Return (X, Y) of the center of cell containing provided text 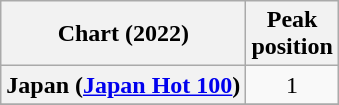
Chart (2022) (124, 34)
1 (292, 85)
Japan (Japan Hot 100) (124, 85)
Peakposition (292, 34)
